Return [X, Y] of the center of cell containing provided text 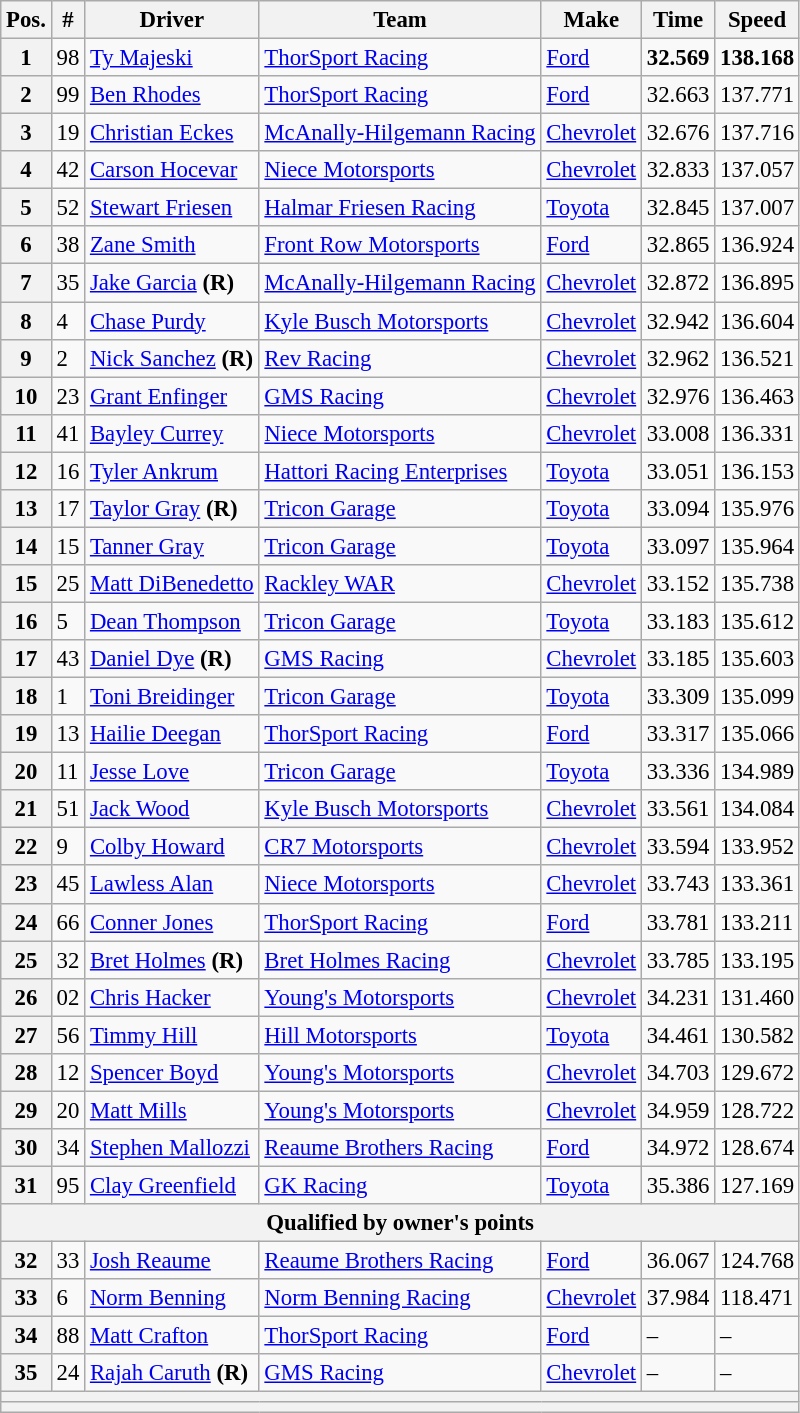
33.152 [678, 584]
32.942 [678, 321]
133.361 [758, 885]
33.094 [678, 509]
Daniel Dye (R) [172, 659]
Norm Benning [172, 1298]
130.582 [758, 1035]
22 [26, 847]
137.716 [758, 133]
Carson Hocevar [172, 170]
34.461 [678, 1035]
14 [26, 546]
Rackley WAR [400, 584]
33.317 [678, 734]
43 [68, 659]
Clay Greenfield [172, 1185]
33.309 [678, 697]
51 [68, 809]
Dean Thompson [172, 621]
Jesse Love [172, 772]
Lawless Alan [172, 885]
42 [68, 170]
134.084 [758, 809]
Ben Rhodes [172, 95]
33.561 [678, 809]
136.153 [758, 471]
129.672 [758, 1073]
32.663 [678, 95]
Bret Holmes (R) [172, 960]
88 [68, 1336]
95 [68, 1185]
8 [26, 321]
Matt Crafton [172, 1336]
Nick Sanchez (R) [172, 358]
Bayley Currey [172, 433]
34.959 [678, 1110]
# [68, 20]
Pos. [26, 20]
Chase Purdy [172, 321]
35.386 [678, 1185]
45 [68, 885]
128.722 [758, 1110]
33.743 [678, 885]
133.952 [758, 847]
Driver [172, 20]
Front Row Motorsports [400, 245]
135.099 [758, 697]
Hailie Deegan [172, 734]
Jake Garcia (R) [172, 283]
26 [26, 997]
Josh Reaume [172, 1261]
33.336 [678, 772]
135.066 [758, 734]
32.845 [678, 208]
3 [26, 133]
Hattori Racing Enterprises [400, 471]
18 [26, 697]
Halmar Friesen Racing [400, 208]
21 [26, 809]
Christian Eckes [172, 133]
Chris Hacker [172, 997]
32.833 [678, 170]
136.463 [758, 396]
98 [68, 58]
34.703 [678, 1073]
Team [400, 20]
CR7 Motorsports [400, 847]
Make [591, 20]
133.195 [758, 960]
Stephen Mallozzi [172, 1148]
Conner Jones [172, 922]
Time [678, 20]
Matt Mills [172, 1110]
Zane Smith [172, 245]
136.604 [758, 321]
33.594 [678, 847]
Norm Benning Racing [400, 1298]
32.872 [678, 283]
02 [68, 997]
32.865 [678, 245]
56 [68, 1035]
135.738 [758, 584]
32.976 [678, 396]
30 [26, 1148]
Bret Holmes Racing [400, 960]
GK Racing [400, 1185]
Hill Motorsports [400, 1035]
33.051 [678, 471]
10 [26, 396]
137.771 [758, 95]
118.471 [758, 1298]
Stewart Friesen [172, 208]
136.895 [758, 283]
136.924 [758, 245]
Qualified by owner's points [400, 1223]
33.781 [678, 922]
137.057 [758, 170]
28 [26, 1073]
32.962 [678, 358]
Rajah Caruth (R) [172, 1373]
33.008 [678, 433]
34.231 [678, 997]
127.169 [758, 1185]
133.211 [758, 922]
Matt DiBenedetto [172, 584]
135.964 [758, 546]
137.007 [758, 208]
Spencer Boyd [172, 1073]
41 [68, 433]
138.168 [758, 58]
37.984 [678, 1298]
Timmy Hill [172, 1035]
33.183 [678, 621]
Tyler Ankrum [172, 471]
134.989 [758, 772]
36.067 [678, 1261]
32.569 [678, 58]
33.097 [678, 546]
Colby Howard [172, 847]
124.768 [758, 1261]
32.676 [678, 133]
27 [26, 1035]
Rev Racing [400, 358]
136.521 [758, 358]
128.674 [758, 1148]
33.185 [678, 659]
Taylor Gray (R) [172, 509]
Ty Majeski [172, 58]
135.976 [758, 509]
Jack Wood [172, 809]
131.460 [758, 997]
135.612 [758, 621]
52 [68, 208]
38 [68, 245]
Tanner Gray [172, 546]
33.785 [678, 960]
34.972 [678, 1148]
99 [68, 95]
7 [26, 283]
Toni Breidinger [172, 697]
Grant Enfinger [172, 396]
Speed [758, 20]
136.331 [758, 433]
66 [68, 922]
29 [26, 1110]
135.603 [758, 659]
31 [26, 1185]
